From the cell containing the given text, extract its center point as (X, Y) coordinate. 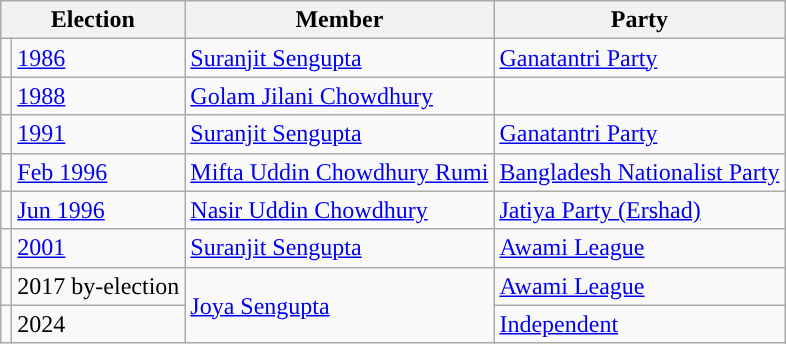
Bangladesh Nationalist Party (640, 172)
1988 (98, 96)
2024 (98, 324)
Party (640, 20)
Golam Jilani Chowdhury (340, 96)
Mifta Uddin Chowdhury Rumi (340, 172)
Joya Sengupta (340, 305)
Jatiya Party (Ershad) (640, 210)
1991 (98, 134)
Member (340, 20)
1986 (98, 58)
2001 (98, 248)
Nasir Uddin Chowdhury (340, 210)
Jun 1996 (98, 210)
Independent (640, 324)
Feb 1996 (98, 172)
Election (93, 20)
2017 by-election (98, 286)
